Return the [x, y] coordinate for the center point of the cell that contains the specified text.  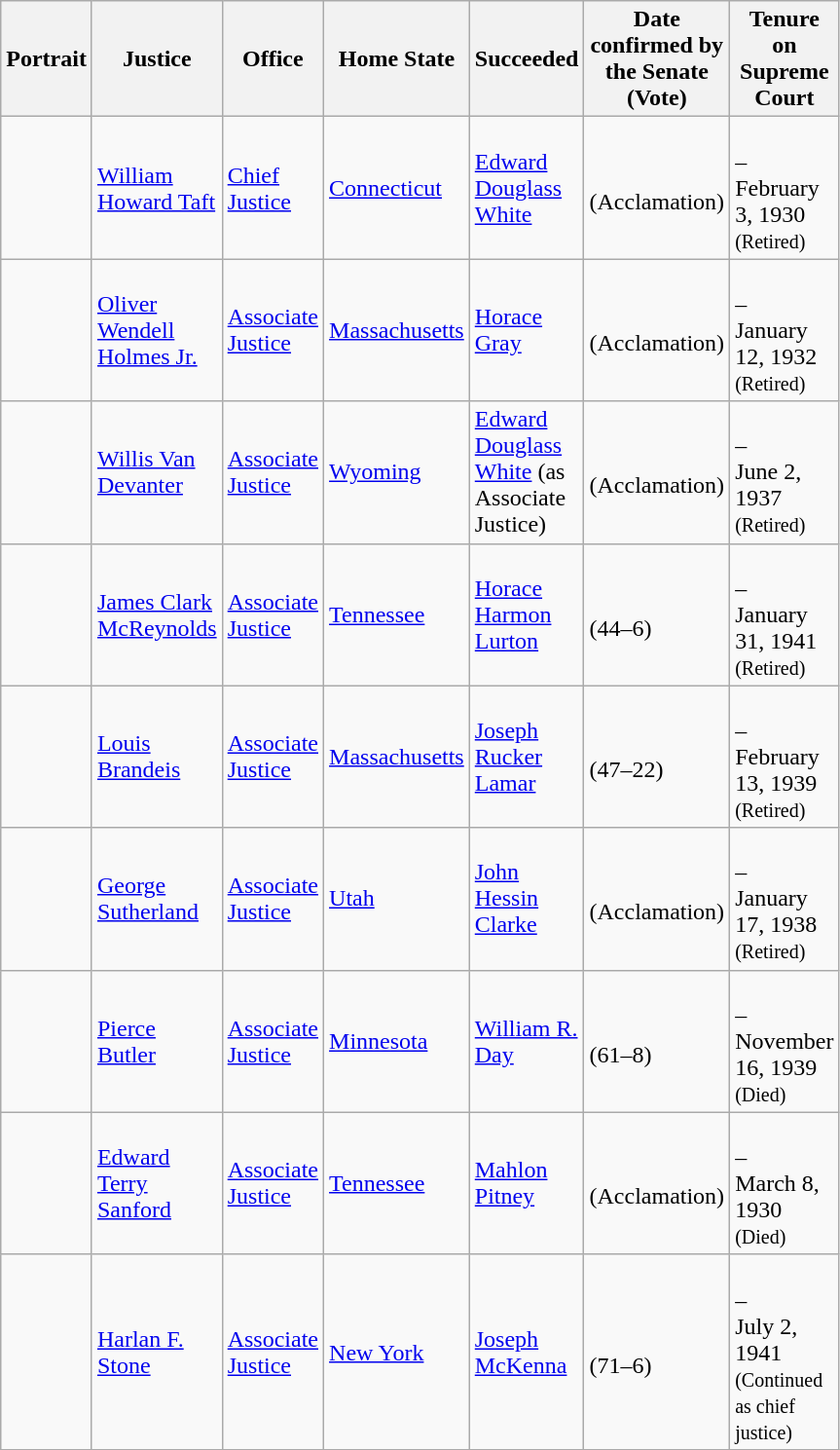
Wyoming [397, 472]
–July 2, 1941(Continued as chief justice) [785, 1352]
John Hessin Clarke [527, 899]
Horace Harmon Lurton [527, 614]
Joseph Rucker Lamar [527, 757]
Justice [157, 58]
Oliver Wendell Holmes Jr. [157, 330]
William R. Day [527, 1041]
–June 2, 1937(Retired) [785, 472]
Edward Douglass White (as Associate Justice) [527, 472]
Minnesota [397, 1041]
George Sutherland [157, 899]
–January 17, 1938(Retired) [785, 899]
Mahlon Pitney [527, 1183]
–February 3, 1930(Retired) [785, 188]
(71–6) [657, 1352]
–November 16, 1939(Died) [785, 1041]
–March 8, 1930(Died) [785, 1183]
Edward Terry Sanford [157, 1183]
James Clark McReynolds [157, 614]
William Howard Taft [157, 188]
–January 12, 1932(Retired) [785, 330]
Joseph McKenna [527, 1352]
Tenure on Supreme Court [785, 58]
Louis Brandeis [157, 757]
Pierce Butler [157, 1041]
Horace Gray [527, 330]
–January 31, 1941(Retired) [785, 614]
(61–8) [657, 1041]
–February 13, 1939(Retired) [785, 757]
(47–22) [657, 757]
New York [397, 1352]
Portrait [47, 58]
Willis Van Devanter [157, 472]
Office [273, 58]
Succeeded [527, 58]
Connecticut [397, 188]
Home State [397, 58]
Chief Justice [273, 188]
Date confirmed by the Senate(Vote) [657, 58]
Edward Douglass White [527, 188]
Harlan F. Stone [157, 1352]
(44–6) [657, 614]
Utah [397, 899]
